For the text-containing cell, return its midpoint in [x, y] coordinate format. 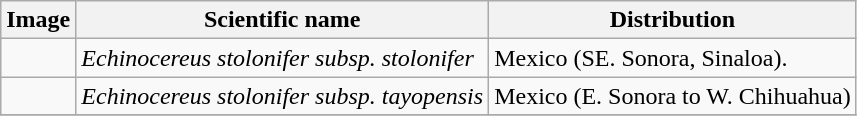
Mexico (E. Sonora to W. Chihuahua) [673, 96]
Scientific name [282, 20]
Distribution [673, 20]
Image [38, 20]
Echinocereus stolonifer subsp. tayopensis [282, 96]
Echinocereus stolonifer subsp. stolonifer [282, 58]
Mexico (SE. Sonora, Sinaloa). [673, 58]
